Detect which cell encompasses the target text, then output its (x, y) center coordinate. 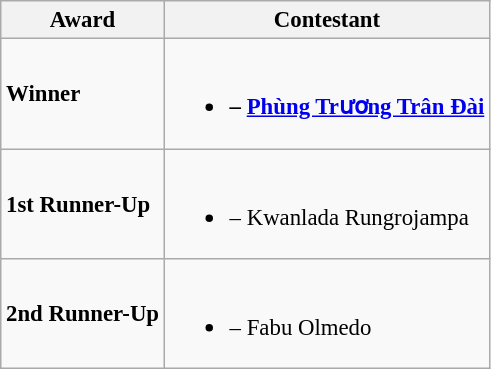
Winner (83, 94)
Award (83, 20)
1st Runner-Up (83, 204)
Contestant (326, 20)
– Phùng Trương Trân Đài (326, 94)
– Kwanlada Rungrojampa (326, 204)
2nd Runner-Up (83, 314)
– Fabu Olmedo (326, 314)
